Detect which cell encompasses the target text, then output its (x, y) center coordinate. 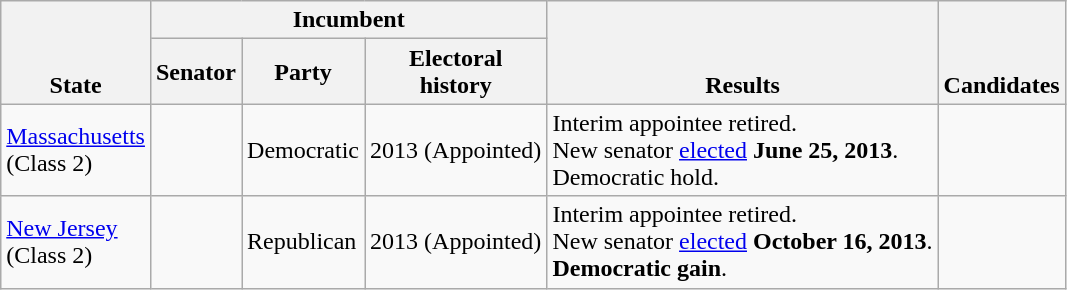
Democratic (304, 150)
Candidates (1002, 52)
State (76, 52)
Senator (196, 72)
Incumbent (348, 20)
Party (304, 72)
Republican (304, 242)
Massachusetts(Class 2) (76, 150)
Results (742, 52)
Interim appointee retired.New senator elected June 25, 2013.Democratic hold. (742, 150)
New Jersey(Class 2) (76, 242)
Interim appointee retired.New senator elected October 16, 2013.Democratic gain. (742, 242)
Electoralhistory (456, 72)
